Scan for the cell matching the given text and deliver its [X, Y] coordinate at center. 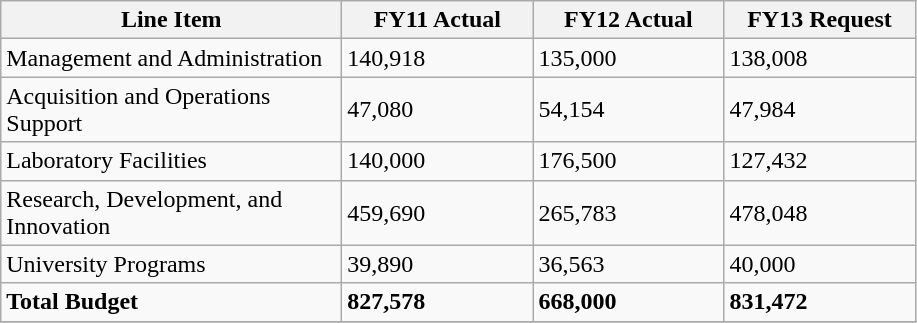
138,008 [820, 58]
140,918 [438, 58]
831,472 [820, 302]
Line Item [172, 20]
668,000 [628, 302]
Laboratory Facilities [172, 161]
40,000 [820, 264]
478,048 [820, 212]
FY12 Actual [628, 20]
54,154 [628, 110]
Total Budget [172, 302]
127,432 [820, 161]
47,080 [438, 110]
36,563 [628, 264]
135,000 [628, 58]
Research, Development, and Innovation [172, 212]
827,578 [438, 302]
459,690 [438, 212]
FY11 Actual [438, 20]
Management and Administration [172, 58]
265,783 [628, 212]
39,890 [438, 264]
University Programs [172, 264]
FY13 Request [820, 20]
Acquisition and Operations Support [172, 110]
140,000 [438, 161]
47,984 [820, 110]
176,500 [628, 161]
